From the cell containing the given text, extract its center point as [x, y] coordinate. 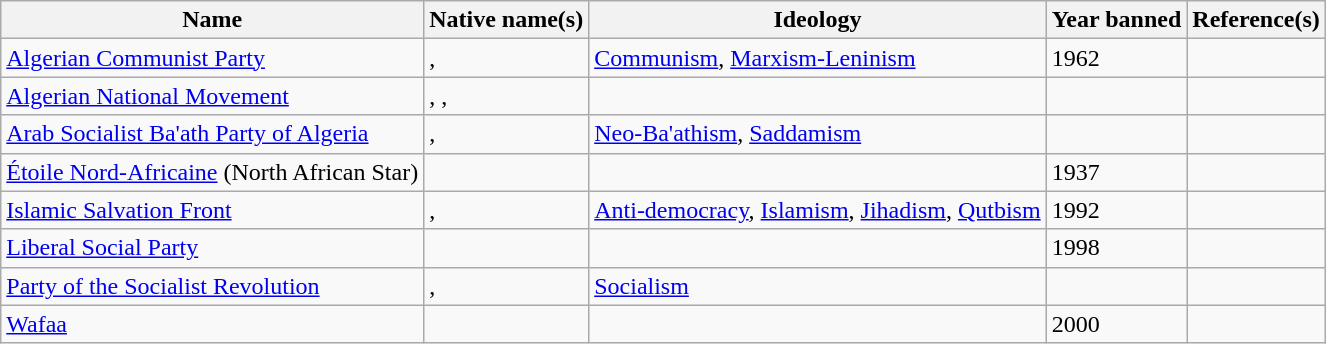
Algerian Communist Party [212, 58]
Algerian National Movement [212, 96]
1962 [1116, 58]
Native name(s) [506, 20]
Liberal Social Party [212, 248]
Reference(s) [1256, 20]
1937 [1116, 172]
Ideology [818, 20]
Arab Socialist Ba'ath Party of Algeria [212, 134]
Étoile Nord-Africaine (North African Star) [212, 172]
1992 [1116, 210]
, , [506, 96]
Neo-Ba'athism, Saddamism [818, 134]
Name [212, 20]
Islamic Salvation Front [212, 210]
1998 [1116, 248]
Year banned [1116, 20]
Party of the Socialist Revolution [212, 286]
2000 [1116, 324]
Socialism [818, 286]
Anti-democracy, Islamism, Jihadism, Qutbism [818, 210]
Wafaa [212, 324]
Communism, Marxism-Leninism [818, 58]
